Return [x, y] of the center of cell containing provided text 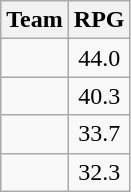
RPG [99, 20]
44.0 [99, 58]
Team [35, 20]
33.7 [99, 134]
40.3 [99, 96]
32.3 [99, 172]
